From the cell containing the given text, extract its center point as (x, y) coordinate. 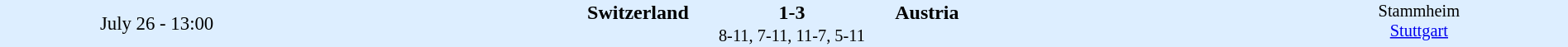
StammheimStuttgart (1419, 23)
8-11, 7-11, 11-7, 5-11 (792, 36)
1-3 (791, 12)
Austria (1082, 12)
July 26 - 13:00 (157, 23)
Switzerland (501, 12)
